Locate the cell with the specified text and output its [X, Y] center coordinate. 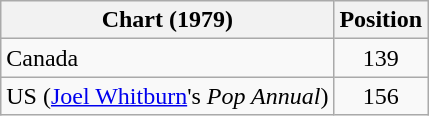
Position [381, 20]
US (Joel Whitburn's Pop Annual) [168, 96]
Chart (1979) [168, 20]
139 [381, 58]
Canada [168, 58]
156 [381, 96]
